Output the (x, y) coordinate of the center of the cell containing the given text.  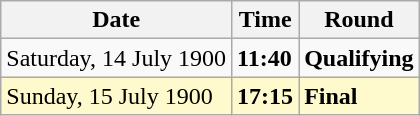
Final (359, 96)
Saturday, 14 July 1900 (116, 58)
Time (266, 20)
Qualifying (359, 58)
17:15 (266, 96)
11:40 (266, 58)
Sunday, 15 July 1900 (116, 96)
Round (359, 20)
Date (116, 20)
